Output the [X, Y] coordinate of the center of the cell containing the given text.  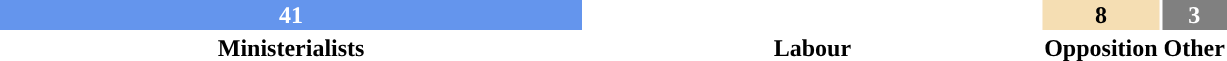
41 [291, 15]
3 [1194, 15]
8 [1101, 15]
20 [812, 15]
